Detect which cell encompasses the target text, then output its [X, Y] center coordinate. 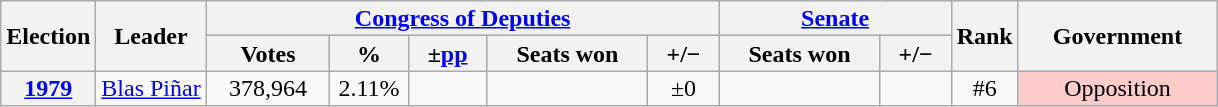
% [370, 54]
2.11% [370, 88]
Government [1118, 36]
378,964 [268, 88]
#6 [984, 88]
Votes [268, 54]
Rank [984, 36]
Blas Piñar [151, 88]
Senate [835, 18]
±0 [684, 88]
Election [48, 36]
±pp [448, 54]
Leader [151, 36]
Opposition [1118, 88]
Congress of Deputies [462, 18]
1979 [48, 88]
